Locate the cell with the specified text and output its (x, y) center coordinate. 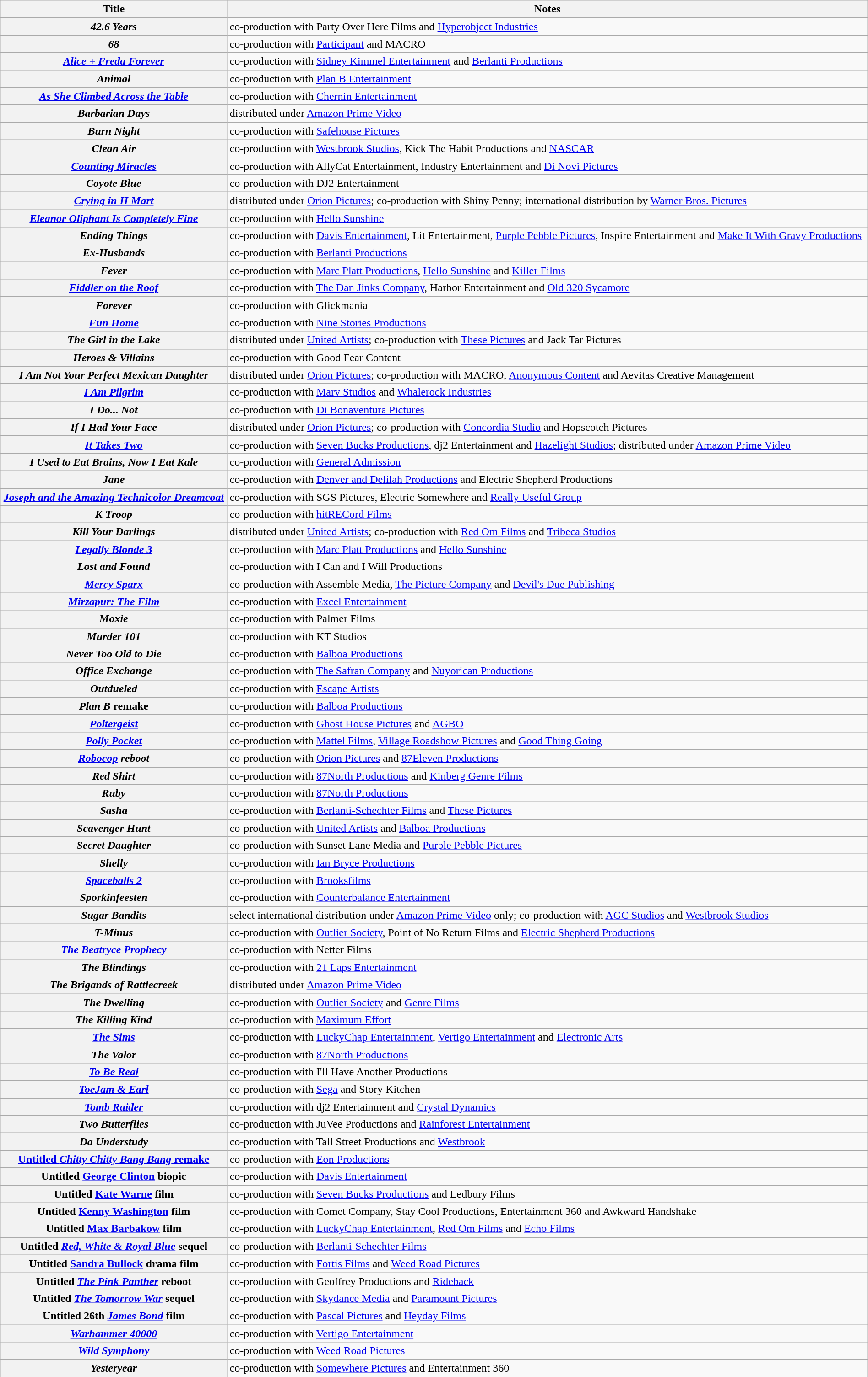
It Takes Two (114, 445)
co-production with Somewhere Pictures and Entertainment 360 (548, 1368)
Fiddler on the Roof (114, 288)
co-production with JuVee Productions and Rainforest Entertainment (548, 1124)
co-production with Marv Studios and Whalerock Industries (548, 392)
The Brigands of Rattlecreek (114, 985)
Ending Things (114, 236)
Lost and Found (114, 567)
I Am Pilgrim (114, 392)
Poltergeist (114, 723)
68 (114, 44)
co-production with Davis Entertainment, Lit Entertainment, Purple Pebble Pictures, Inspire Entertainment and Make It With Gravy Productions (548, 236)
co-production with Berlanti-Schechter Films (548, 1246)
Coyote Blue (114, 183)
co-production with Good Fear Content (548, 358)
I Used to Eat Brains, Now I Eat Kale (114, 462)
co-production with Seven Bucks Productions, dj2 Entertainment and Hazelight Studios; distributed under Amazon Prime Video (548, 445)
The Blindings (114, 967)
Counting Miracles (114, 166)
co-production with Escape Artists (548, 688)
42.6 Years (114, 27)
co-production with Denver and Delilah Productions and Electric Shepherd Productions (548, 479)
To Be Real (114, 1072)
Jane (114, 479)
Untitled 26th James Bond film (114, 1316)
co-production with DJ2 Entertainment (548, 183)
co-production with Fortis Films and Weed Road Pictures (548, 1263)
co-production with Sidney Kimmel Entertainment and Berlanti Productions (548, 61)
Ruby (114, 793)
co-production with United Artists and Balboa Productions (548, 828)
co-production with The Dan Jinks Company, Harbor Entertainment and Old 320 Sycamore (548, 288)
co-production with Ghost House Pictures and AGBO (548, 723)
Moxie (114, 619)
The Dwelling (114, 1002)
Alice + Freda Forever (114, 61)
co-production with Brooksfilms (548, 880)
co-production with Seven Bucks Productions and Ledbury Films (548, 1194)
co-production with Maximum Effort (548, 1019)
Untitled George Clinton biopic (114, 1176)
Robocop reboot (114, 758)
co-production with Berlanti Productions (548, 253)
Fever (114, 271)
distributed under Orion Pictures; co-production with Concordia Studio and Hopscotch Pictures (548, 427)
Burn Night (114, 131)
co-production with Di Bonaventura Pictures (548, 410)
The Killing Kind (114, 1019)
co-production with Hello Sunshine (548, 218)
Heroes & Villains (114, 358)
co-production with Comet Company, Stay Cool Productions, Entertainment 360 and Awkward Handshake (548, 1211)
ToeJam & Earl (114, 1090)
Red Shirt (114, 776)
I Do... Not (114, 410)
co-production with LuckyChap Entertainment, Red Om Films and Echo Films (548, 1229)
Untitled Red, White & Royal Blue sequel (114, 1246)
co-production with Pascal Pictures and Heyday Films (548, 1316)
Sasha (114, 811)
As She Climbed Across the Table (114, 96)
Untitled Chitty Chitty Bang Bang remake (114, 1159)
co-production with Outlier Society, Point of No Return Films and Electric Shepherd Productions (548, 932)
Fun Home (114, 323)
The Valor (114, 1054)
co-production with 21 Laps Entertainment (548, 967)
co-production with Assemble Media, The Picture Company and Devil's Due Publishing (548, 584)
Warhammer 40000 (114, 1334)
If I Had Your Face (114, 427)
select international distribution under Amazon Prime Video only; co-production with AGC Studios and Westbrook Studios (548, 915)
co-production with AllyCat Entertainment, Industry Entertainment and Di Novi Pictures (548, 166)
co-production with dj2 Entertainment and Crystal Dynamics (548, 1107)
co-production with I Can and I Will Productions (548, 567)
Ex-Husbands (114, 253)
co-production with I'll Have Another Productions (548, 1072)
co-production with Counterbalance Entertainment (548, 898)
co-production with Sega and Story Kitchen (548, 1090)
Eleanor Oliphant Is Completely Fine (114, 218)
Notes (548, 9)
Untitled Kenny Washington film (114, 1211)
co-production with LuckyChap Entertainment, Vertigo Entertainment and Electronic Arts (548, 1037)
Office Exchange (114, 671)
Secret Daughter (114, 846)
co-production with Palmer Films (548, 619)
Sporkinfeesten (114, 898)
Never Too Old to Die (114, 654)
distributed under United Artists; co-production with These Pictures and Jack Tar Pictures (548, 340)
co-production with Chernin Entertainment (548, 96)
T-Minus (114, 932)
co-production with Weed Road Pictures (548, 1351)
co-production with Participant and MACRO (548, 44)
co-production with Berlanti-Schechter Films and These Pictures (548, 811)
co-production with Glickmania (548, 305)
Untitled The Tomorrow War sequel (114, 1298)
Wild Symphony (114, 1351)
Joseph and the Amazing Technicolor Dreamcoat (114, 497)
I Am Not Your Perfect Mexican Daughter (114, 375)
co-production with Excel Entertainment (548, 602)
co-production with General Admission (548, 462)
K Troop (114, 515)
distributed under Orion Pictures; co-production with MACRO, Anonymous Content and Aevitas Creative Management (548, 375)
Animal (114, 79)
co-production with Eon Productions (548, 1159)
co-production with KT Studios (548, 636)
Polly Pocket (114, 741)
co-production with hitRECord Films (548, 515)
distributed under Orion Pictures; co-production with Shiny Penny; international distribution by Warner Bros. Pictures (548, 201)
co-production with Davis Entertainment (548, 1176)
Title (114, 9)
Tomb Raider (114, 1107)
Untitled The Pink Panther reboot (114, 1281)
Legally Blonde 3 (114, 549)
co-production with SGS Pictures, Electric Somewhere and Really Useful Group (548, 497)
co-production with Tall Street Productions and Westbrook (548, 1142)
co-production with Geoffrey Productions and Rideback (548, 1281)
Yesteryear (114, 1368)
co-production with Outlier Society and Genre Films (548, 1002)
co-production with Mattel Films, Village Roadshow Pictures and Good Thing Going (548, 741)
Clean Air (114, 148)
The Sims (114, 1037)
Untitled Sandra Bullock drama film (114, 1263)
distributed under United Artists; co-production with Red Om Films and Tribeca Studios (548, 532)
Kill Your Darlings (114, 532)
Crying in H Mart (114, 201)
Murder 101 (114, 636)
co-production with 87North Productions and Kinberg Genre Films (548, 776)
Two Butterflies (114, 1124)
co-production with Plan B Entertainment (548, 79)
Sugar Bandits (114, 915)
co-production with Nine Stories Productions (548, 323)
Da Understudy (114, 1142)
Untitled Max Barbakow film (114, 1229)
co-production with The Safran Company and Nuyorican Productions (548, 671)
Shelly (114, 863)
co-production with Ian Bryce Productions (548, 863)
co-production with Skydance Media and Paramount Pictures (548, 1298)
Scavenger Hunt (114, 828)
The Girl in the Lake (114, 340)
Mirzapur: The Film (114, 602)
Untitled Kate Warne film (114, 1194)
Spaceballs 2 (114, 880)
co-production with Marc Platt Productions and Hello Sunshine (548, 549)
co-production with Orion Pictures and 87Eleven Productions (548, 758)
co-production with Party Over Here Films and Hyperobject Industries (548, 27)
Mercy Sparx (114, 584)
co-production with Sunset Lane Media and Purple Pebble Pictures (548, 846)
co-production with Marc Platt Productions, Hello Sunshine and Killer Films (548, 271)
co-production with Safehouse Pictures (548, 131)
Forever (114, 305)
co-production with Westbrook Studios, Kick The Habit Productions and NASCAR (548, 148)
Plan B remake (114, 706)
co-production with Netter Films (548, 950)
The Beatryce Prophecy (114, 950)
Barbarian Days (114, 114)
co-production with Vertigo Entertainment (548, 1334)
Outdueled (114, 688)
